Determine the (x, y) coordinate at the center of the cell enclosing the given text.  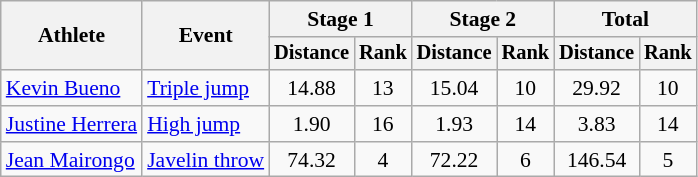
15.04 (454, 88)
Event (206, 36)
High jump (206, 124)
Triple jump (206, 88)
Stage 1 (340, 19)
14.88 (312, 88)
16 (383, 124)
Total (625, 19)
1.90 (312, 124)
13 (383, 88)
Athlete (72, 36)
Justine Herrera (72, 124)
Kevin Bueno (72, 88)
3.83 (596, 124)
1.93 (454, 124)
29.92 (596, 88)
Stage 2 (483, 19)
